From the cell containing the given text, extract its center point as (X, Y) coordinate. 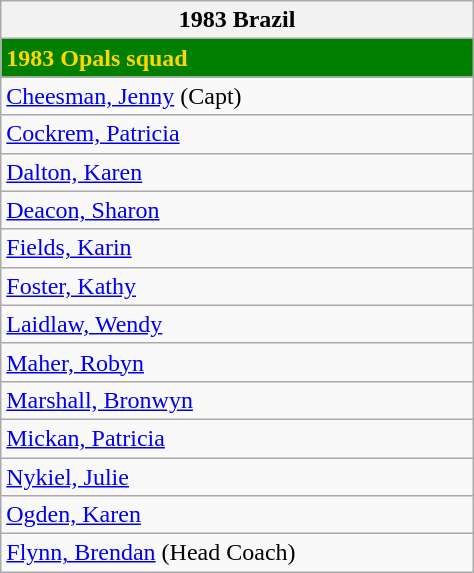
Cheesman, Jenny (Capt) (237, 96)
Ogden, Karen (237, 515)
Flynn, Brendan (Head Coach) (237, 553)
Marshall, Bronwyn (237, 400)
Deacon, Sharon (237, 210)
Fields, Karin (237, 248)
1983 Brazil (237, 20)
Cockrem, Patricia (237, 134)
Maher, Robyn (237, 362)
1983 Opals squad (237, 58)
Foster, Kathy (237, 286)
Nykiel, Julie (237, 477)
Laidlaw, Wendy (237, 324)
Dalton, Karen (237, 172)
Mickan, Patricia (237, 438)
